Detect which cell encompasses the target text, then output its (X, Y) center coordinate. 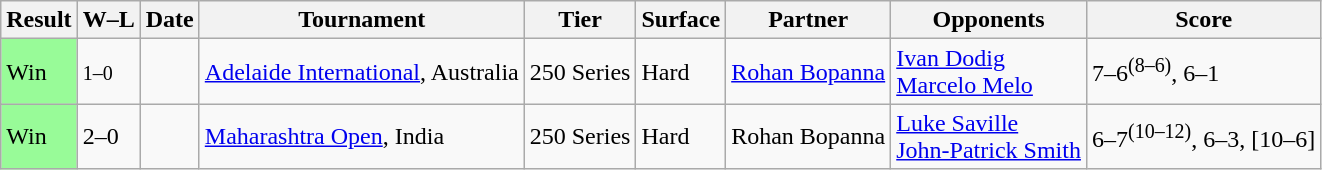
1–0 (108, 72)
Adelaide International, Australia (362, 72)
Score (1203, 20)
7–6(8–6), 6–1 (1203, 72)
Maharashtra Open, India (362, 136)
Tournament (362, 20)
Opponents (989, 20)
Ivan Dodig Marcelo Melo (989, 72)
Result (39, 20)
W–L (108, 20)
Tier (580, 20)
Luke Saville John-Patrick Smith (989, 136)
Surface (681, 20)
Partner (808, 20)
6–7(10–12), 6–3, [10–6] (1203, 136)
Date (170, 20)
2–0 (108, 136)
